Return [X, Y] of the center of cell containing provided text 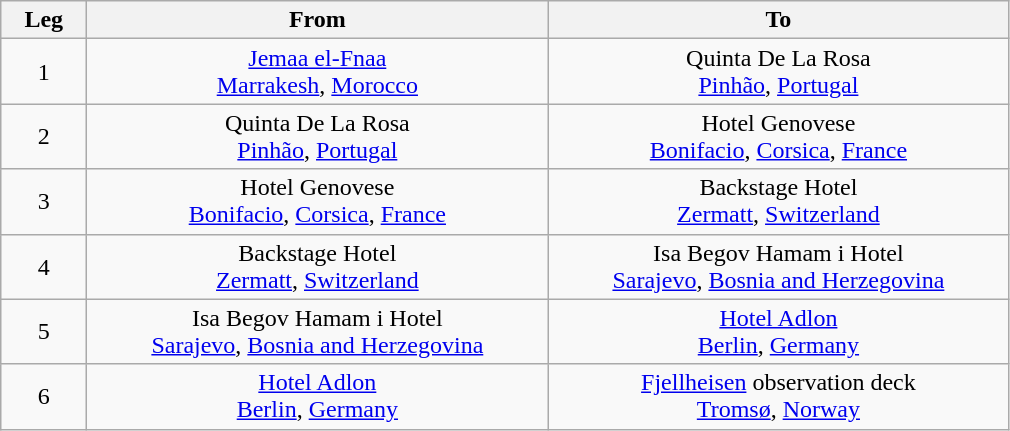
6 [44, 396]
From [318, 20]
Jemaa el-FnaaMarrakesh, Morocco [318, 72]
Leg [44, 20]
5 [44, 332]
1 [44, 72]
4 [44, 266]
Fjellheisen observation deckTromsø, Norway [778, 396]
2 [44, 136]
3 [44, 202]
To [778, 20]
